Provide the (x, y) coordinate of the cell's center where the given text is located.  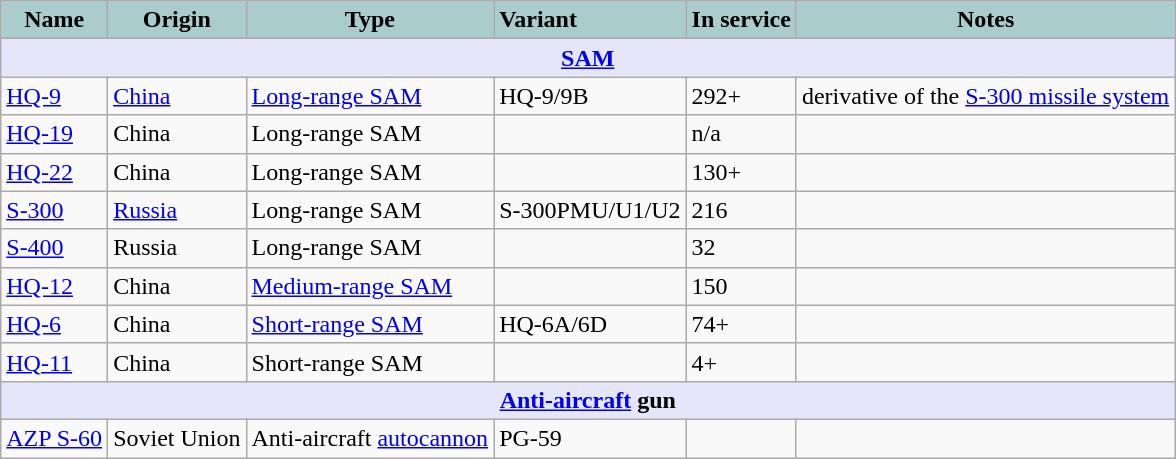
n/a (741, 134)
32 (741, 248)
HQ-9 (54, 96)
Notes (985, 20)
S-300 (54, 210)
PG-59 (590, 438)
216 (741, 210)
292+ (741, 96)
Origin (177, 20)
HQ-9/9B (590, 96)
Anti-aircraft gun (588, 400)
Variant (590, 20)
HQ-6 (54, 324)
4+ (741, 362)
130+ (741, 172)
74+ (741, 324)
HQ-19 (54, 134)
HQ-22 (54, 172)
S-400 (54, 248)
Medium-range SAM (370, 286)
S-300PMU/U1/U2 (590, 210)
In service (741, 20)
HQ-6A/6D (590, 324)
AZP S-60 (54, 438)
HQ-12 (54, 286)
Soviet Union (177, 438)
SAM (588, 58)
Type (370, 20)
HQ-11 (54, 362)
150 (741, 286)
derivative of the S-300 missile system (985, 96)
Name (54, 20)
Anti-aircraft autocannon (370, 438)
